Detect which cell encompasses the target text, then output its [x, y] center coordinate. 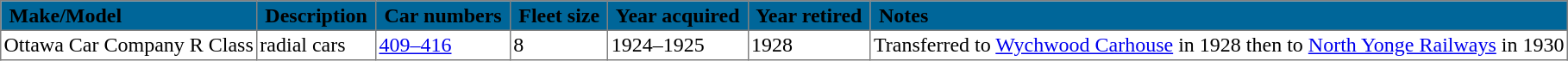
Year retired [809, 15]
Transferred to Wychwood Carhouse in 1928 then to North Yonge Railways in 1930 [1219, 45]
radial cars [317, 45]
Description [317, 15]
8 [559, 45]
1924–1925 [678, 45]
Year acquired [678, 15]
Ottawa Car Company R Class [129, 45]
409–416 [443, 45]
1928 [809, 45]
Notes [1219, 15]
Fleet size [559, 15]
Car numbers [443, 15]
Make/Model [129, 15]
